Return the (x, y) coordinate for the center point of the cell that contains the specified text.  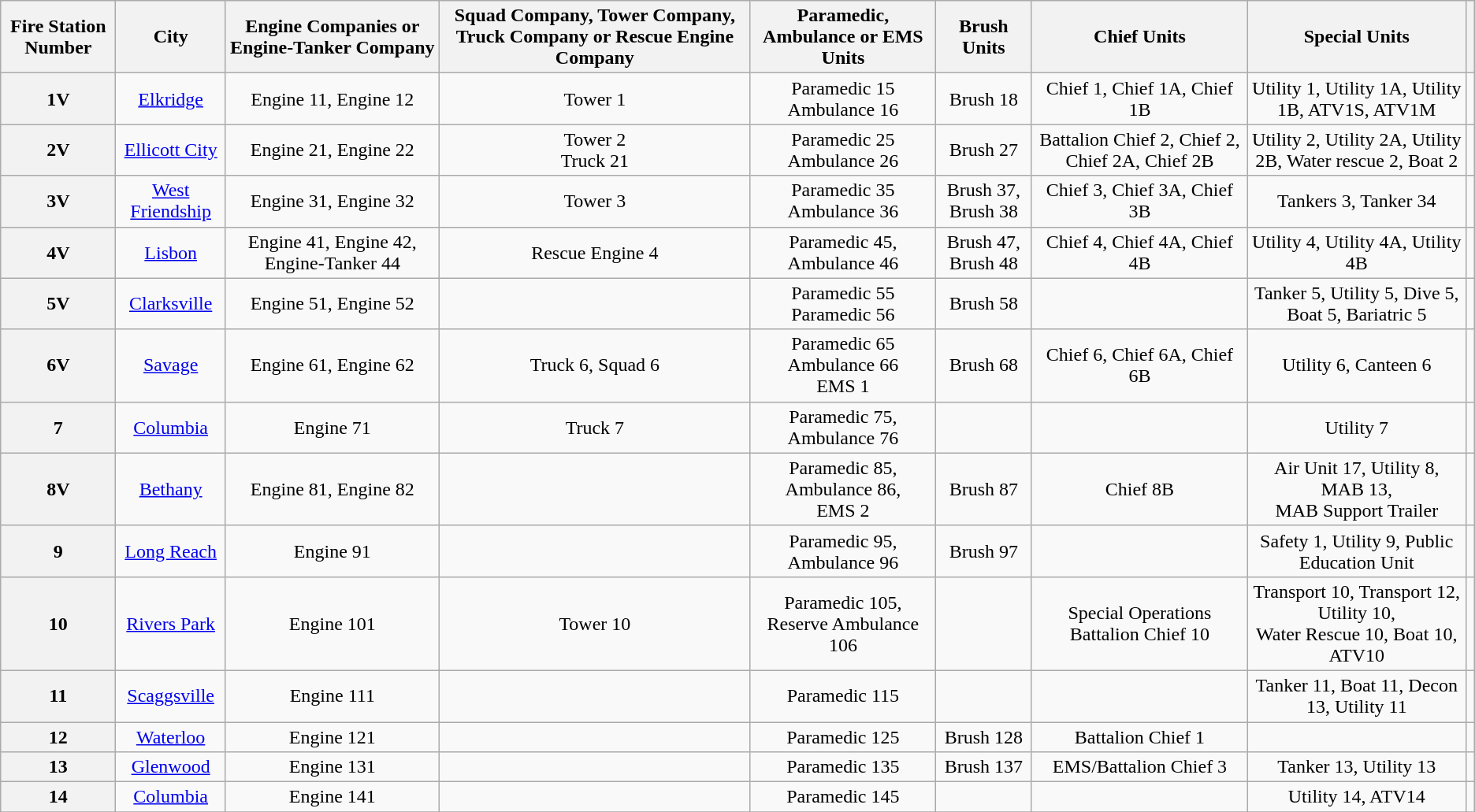
Engine 81, Engine 82 (333, 489)
5V (58, 304)
Glenwood (170, 767)
Engine 41, Engine 42, Engine-Tanker 44 (333, 252)
Paramedic, Ambulance or EMS Units (843, 37)
Brush 137 (983, 767)
Paramedic 145 (843, 797)
Savage (170, 365)
Squad Company, Tower Company, Truck Company or Rescue Engine Company (594, 37)
Brush 58 (983, 304)
Ellicott City (170, 150)
Utility 2, Utility 2A, Utility 2B, Water rescue 2, Boat 2 (1357, 150)
Paramedic 55Paramedic 56 (843, 304)
Brush 18 (983, 99)
Tankers 3, Tanker 34 (1357, 202)
7 (58, 427)
3V (58, 202)
Paramedic 75, Ambulance 76 (843, 427)
Battalion Chief 1 (1139, 736)
Utility 1, Utility 1A, Utility 1B, ATV1S, ATV1M (1357, 99)
Clarksville (170, 304)
Engine 21, Engine 22 (333, 150)
Chief 3, Chief 3A, Chief 3B (1139, 202)
Chief Units (1139, 37)
1V (58, 99)
Safety 1, Utility 9, Public Education Unit (1357, 551)
Brush Units (983, 37)
Engine 111 (333, 696)
Tower 1 (594, 99)
City (170, 37)
Utility 14, ATV14 (1357, 797)
Engine 131 (333, 767)
Chief 1, Chief 1A, Chief 1B (1139, 99)
Paramedic 105, Reserve Ambulance 106 (843, 624)
Paramedic 115 (843, 696)
Chief 4, Chief 4A, Chief 4B (1139, 252)
West Friendship (170, 202)
Tanker 13, Utility 13 (1357, 767)
Brush 47, Brush 48 (983, 252)
Utility 6, Canteen 6 (1357, 365)
Paramedic 45,Ambulance 46 (843, 252)
Brush 97 (983, 551)
Lisbon (170, 252)
Tower 10 (594, 624)
2V (58, 150)
Engine 11, Engine 12 (333, 99)
Brush 68 (983, 365)
Paramedic 135 (843, 767)
Paramedic 35Ambulance 36 (843, 202)
Paramedic 15Ambulance 16 (843, 99)
Engine 91 (333, 551)
Engine 71 (333, 427)
Utility 7 (1357, 427)
Truck 6, Squad 6 (594, 365)
Waterloo (170, 736)
Paramedic 125 (843, 736)
Scaggsville (170, 696)
Special OperationsBattalion Chief 10 (1139, 624)
Engine 31, Engine 32 (333, 202)
Bethany (170, 489)
4V (58, 252)
Utility 4, Utility 4A, Utility 4B (1357, 252)
Truck 7 (594, 427)
Paramedic 65Ambulance 66EMS 1 (843, 365)
Engine 61, Engine 62 (333, 365)
6V (58, 365)
Fire Station Number (58, 37)
Air Unit 17, Utility 8, MAB 13,MAB Support Trailer (1357, 489)
Brush 128 (983, 736)
Paramedic 25Ambulance 26 (843, 150)
13 (58, 767)
Rescue Engine 4 (594, 252)
Engine 101 (333, 624)
10 (58, 624)
Engine 141 (333, 797)
Battalion Chief 2, Chief 2, Chief 2A, Chief 2B (1139, 150)
Tanker 11, Boat 11, Decon 13, Utility 11 (1357, 696)
Tower 3 (594, 202)
Paramedic 95,Ambulance 96 (843, 551)
Engine 121 (333, 736)
Engine 51, Engine 52 (333, 304)
Brush 37, Brush 38 (983, 202)
Tower 2Truck 21 (594, 150)
14 (58, 797)
Special Units (1357, 37)
Chief 8B (1139, 489)
EMS/Battalion Chief 3 (1139, 767)
Long Reach (170, 551)
Chief 6, Chief 6A, Chief 6B (1139, 365)
Paramedic 85, Ambulance 86,EMS 2 (843, 489)
Tanker 5, Utility 5, Dive 5, Boat 5, Bariatric 5 (1357, 304)
Rivers Park (170, 624)
Elkridge (170, 99)
9 (58, 551)
Transport 10, Transport 12, Utility 10,Water Rescue 10, Boat 10, ATV10 (1357, 624)
8V (58, 489)
Brush 87 (983, 489)
12 (58, 736)
11 (58, 696)
Brush 27 (983, 150)
Engine Companies or Engine-Tanker Company (333, 37)
